From the cell containing the given text, extract its center point as [x, y] coordinate. 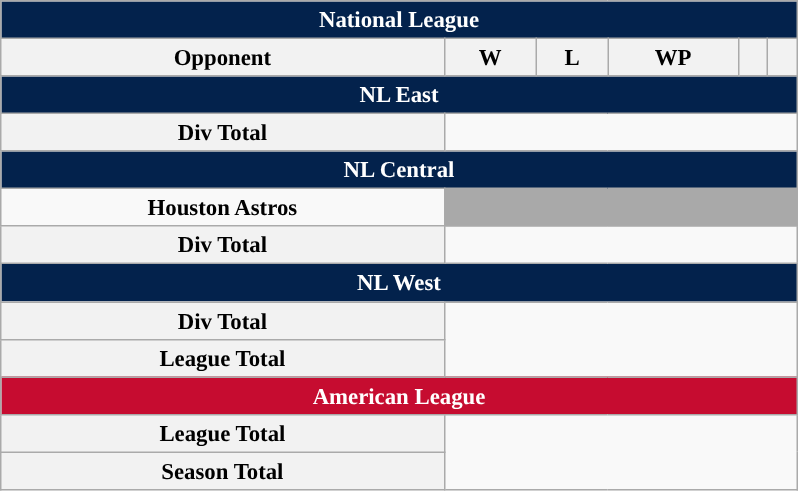
Houston Astros [222, 208]
NL East [399, 95]
American League [399, 396]
NL West [399, 283]
National League [399, 20]
WP [674, 58]
NL Central [399, 170]
Season Total [222, 471]
Opponent [222, 58]
L [572, 58]
W [490, 58]
